Extract the [X, Y] coordinate from the center of the cell holding the provided text.  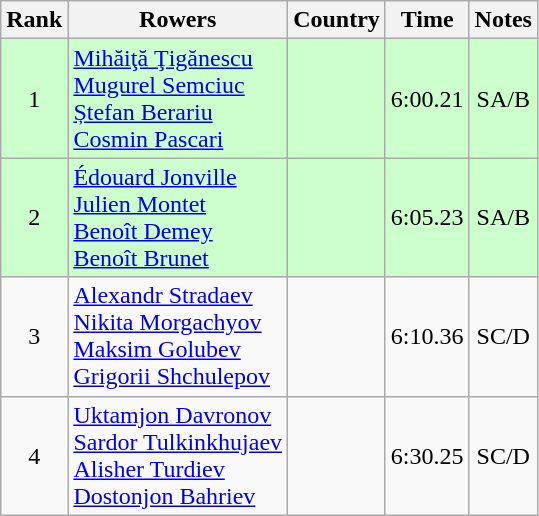
Time [427, 20]
6:30.25 [427, 456]
Notes [503, 20]
4 [34, 456]
Alexandr StradaevNikita MorgachyovMaksim GolubevGrigorii Shchulepov [178, 336]
6:10.36 [427, 336]
6:00.21 [427, 98]
Uktamjon DavronovSardor TulkinkhujaevAlisher TurdievDostonjon Bahriev [178, 456]
6:05.23 [427, 218]
3 [34, 336]
1 [34, 98]
2 [34, 218]
Édouard JonvilleJulien MontetBenoît DemeyBenoît Brunet [178, 218]
Rowers [178, 20]
Rank [34, 20]
Mihăiţă ŢigănescuMugurel SemciucȘtefan BerariuCosmin Pascari [178, 98]
Country [337, 20]
